Detect which cell encompasses the target text, then output its [x, y] center coordinate. 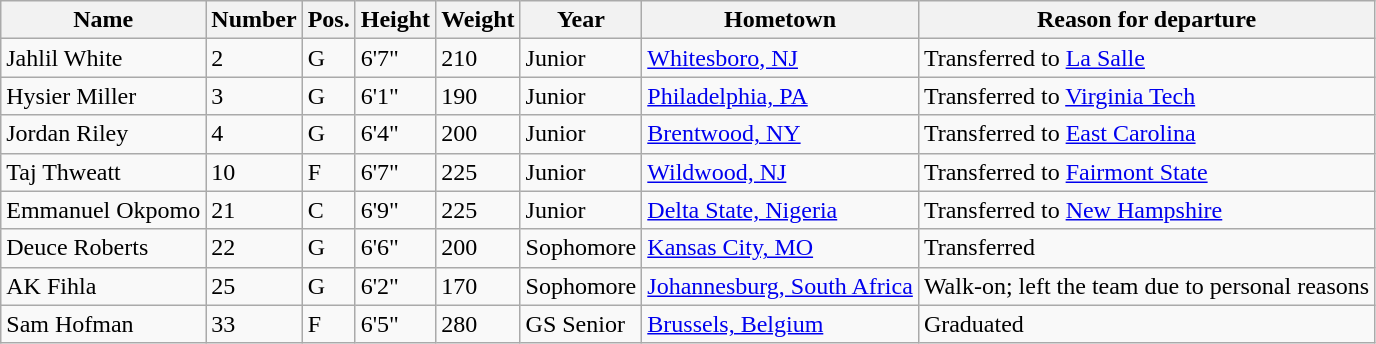
Height [395, 20]
2 [254, 58]
Weight [478, 20]
6'4" [395, 134]
6'5" [395, 324]
Emmanuel Okpomo [104, 210]
Philadelphia, PA [780, 96]
6'2" [395, 286]
170 [478, 286]
Transferred to La Salle [1146, 58]
AK Fihla [104, 286]
Number [254, 20]
3 [254, 96]
Transferred to Virginia Tech [1146, 96]
Hysier Miller [104, 96]
Transferred to New Hampshire [1146, 210]
Whitesboro, NJ [780, 58]
210 [478, 58]
Name [104, 20]
Deuce Roberts [104, 248]
6'1" [395, 96]
Johannesburg, South Africa [780, 286]
Sam Hofman [104, 324]
25 [254, 286]
Kansas City, MO [780, 248]
Year [581, 20]
Walk-on; left the team due to personal reasons [1146, 286]
Taj Thweatt [104, 172]
22 [254, 248]
33 [254, 324]
Wildwood, NJ [780, 172]
280 [478, 324]
21 [254, 210]
Hometown [780, 20]
6'9" [395, 210]
6'6" [395, 248]
Jordan Riley [104, 134]
C [328, 210]
Reason for departure [1146, 20]
4 [254, 134]
Transferred to Fairmont State [1146, 172]
Transferred to East Carolina [1146, 134]
Brussels, Belgium [780, 324]
Brentwood, NY [780, 134]
Graduated [1146, 324]
Pos. [328, 20]
10 [254, 172]
Transferred [1146, 248]
GS Senior [581, 324]
Jahlil White [104, 58]
190 [478, 96]
Delta State, Nigeria [780, 210]
